Detect which cell encompasses the target text, then output its [X, Y] center coordinate. 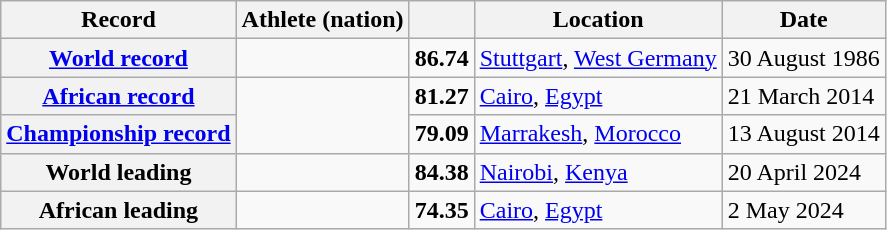
Marrakesh, Morocco [598, 134]
Nairobi, Kenya [598, 172]
74.35 [442, 210]
21 March 2014 [804, 96]
World record [118, 58]
African record [118, 96]
Stuttgart, West Germany [598, 58]
Location [598, 20]
World leading [118, 172]
86.74 [442, 58]
Date [804, 20]
81.27 [442, 96]
2 May 2024 [804, 210]
13 August 2014 [804, 134]
Championship record [118, 134]
African leading [118, 210]
Athlete (nation) [322, 20]
84.38 [442, 172]
79.09 [442, 134]
Record [118, 20]
30 August 1986 [804, 58]
20 April 2024 [804, 172]
